Provide the (x, y) coordinate of the cell's center where the given text is located.  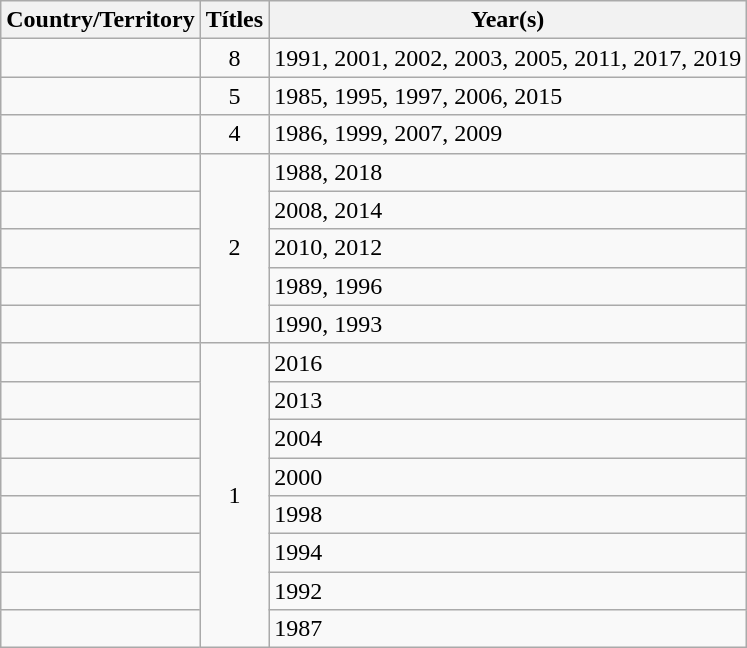
1988, 2018 (508, 172)
1989, 1996 (508, 286)
2008, 2014 (508, 210)
2 (234, 248)
2000 (508, 477)
1991, 2001, 2002, 2003, 2005, 2011, 2017, 2019 (508, 58)
Títles (234, 20)
1990, 1993 (508, 324)
2013 (508, 400)
2016 (508, 362)
1994 (508, 553)
4 (234, 134)
Year(s) (508, 20)
2010, 2012 (508, 248)
1 (234, 495)
1998 (508, 515)
1987 (508, 629)
1985, 1995, 1997, 2006, 2015 (508, 96)
2004 (508, 438)
1986, 1999, 2007, 2009 (508, 134)
Country/Territory (100, 20)
1992 (508, 591)
8 (234, 58)
5 (234, 96)
